For the text-containing cell, return its midpoint in [x, y] coordinate format. 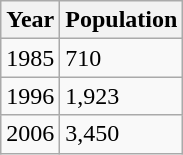
Year [30, 20]
1,923 [122, 96]
2006 [30, 134]
710 [122, 58]
1996 [30, 96]
3,450 [122, 134]
Population [122, 20]
1985 [30, 58]
